Capture the cell that displays the provided text and extract its (X, Y) central coordinate. 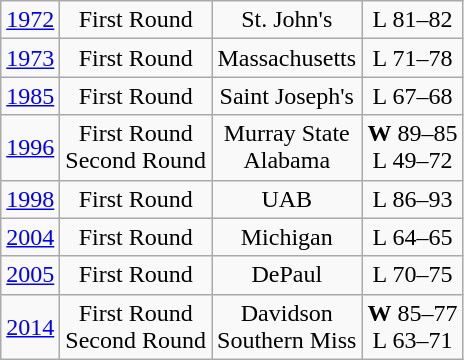
Michigan (287, 237)
W 89–85L 49–72 (412, 148)
L 64–65 (412, 237)
DavidsonSouthern Miss (287, 326)
L 81–82 (412, 20)
Massachusetts (287, 58)
2004 (30, 237)
1996 (30, 148)
1973 (30, 58)
L 70–75 (412, 275)
Murray StateAlabama (287, 148)
1998 (30, 199)
2005 (30, 275)
St. John's (287, 20)
L 86–93 (412, 199)
W 85–77L 63–71 (412, 326)
1972 (30, 20)
L 67–68 (412, 96)
DePaul (287, 275)
2014 (30, 326)
1985 (30, 96)
Saint Joseph's (287, 96)
UAB (287, 199)
L 71–78 (412, 58)
